From the cell containing the given text, extract its center point as (x, y) coordinate. 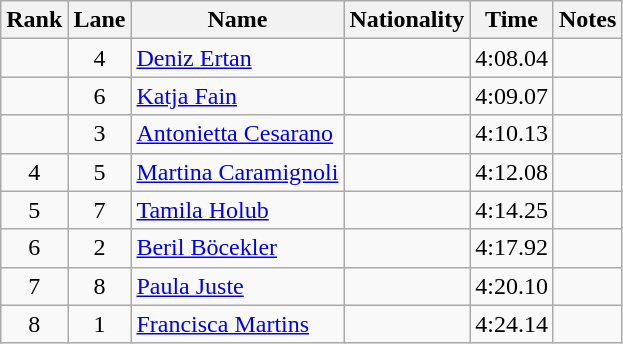
Lane (100, 20)
Time (512, 20)
Name (238, 20)
Notes (587, 20)
4:17.92 (512, 248)
Katja Fain (238, 96)
Martina Caramignoli (238, 172)
Deniz Ertan (238, 58)
4:10.13 (512, 134)
Beril Böcekler (238, 248)
Paula Juste (238, 286)
2 (100, 248)
4:14.25 (512, 210)
Rank (34, 20)
Francisca Martins (238, 324)
4:08.04 (512, 58)
Nationality (407, 20)
1 (100, 324)
4:12.08 (512, 172)
4:20.10 (512, 286)
Tamila Holub (238, 210)
3 (100, 134)
4:09.07 (512, 96)
4:24.14 (512, 324)
Antonietta Cesarano (238, 134)
